Detect which cell encompasses the target text, then output its (X, Y) center coordinate. 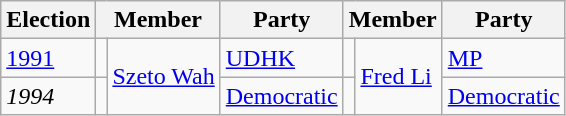
Fred Li (398, 77)
1991 (48, 58)
Szeto Wah (164, 77)
1994 (48, 96)
MP (504, 58)
Election (48, 20)
UDHK (282, 58)
